Identify which cell holds the provided text, then report its [X, Y] central coordinate. 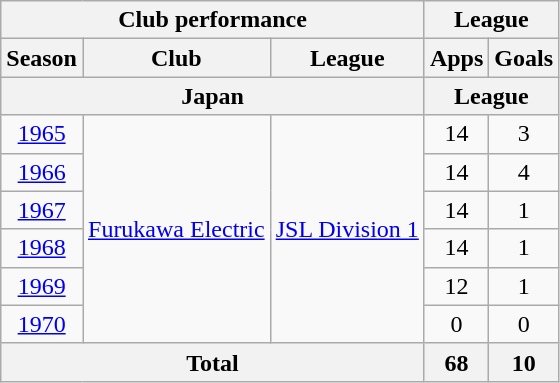
Season [42, 58]
12 [456, 286]
Club performance [213, 20]
1968 [42, 248]
3 [524, 134]
68 [456, 362]
1967 [42, 210]
1970 [42, 324]
Apps [456, 58]
Japan [213, 96]
Total [213, 362]
1966 [42, 172]
Goals [524, 58]
4 [524, 172]
10 [524, 362]
1969 [42, 286]
JSL Division 1 [347, 229]
1965 [42, 134]
Club [176, 58]
Furukawa Electric [176, 229]
